Search for the cell housing the specified text and yield its (X, Y) center coordinate. 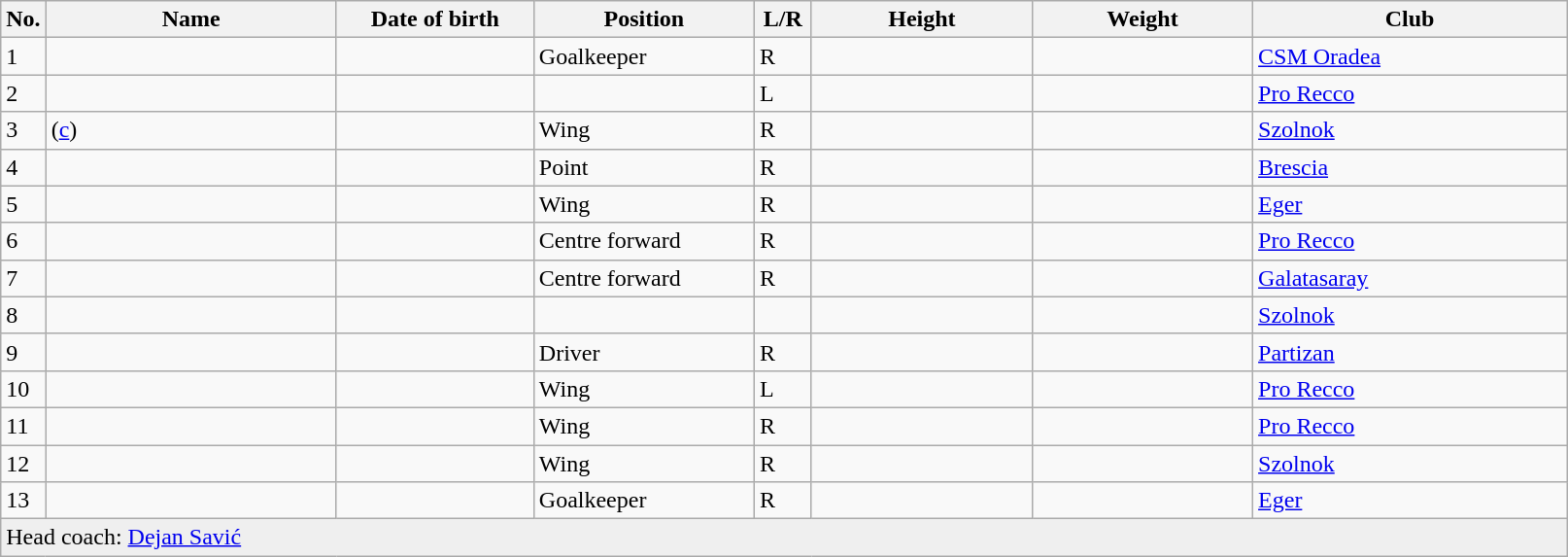
L/R (783, 19)
Head coach: Dejan Savić (784, 538)
5 (23, 204)
6 (23, 241)
10 (23, 389)
8 (23, 315)
Club (1411, 19)
3 (23, 130)
Date of birth (435, 19)
Position (643, 19)
CSM Oradea (1411, 56)
No. (23, 19)
2 (23, 93)
Brescia (1411, 167)
13 (23, 501)
(c) (190, 130)
7 (23, 278)
Height (921, 19)
Driver (643, 352)
11 (23, 426)
Name (190, 19)
4 (23, 167)
9 (23, 352)
Partizan (1411, 352)
Galatasaray (1411, 278)
Weight (1142, 19)
12 (23, 464)
Point (643, 167)
1 (23, 56)
